Identify which cell holds the provided text, then report its (x, y) central coordinate. 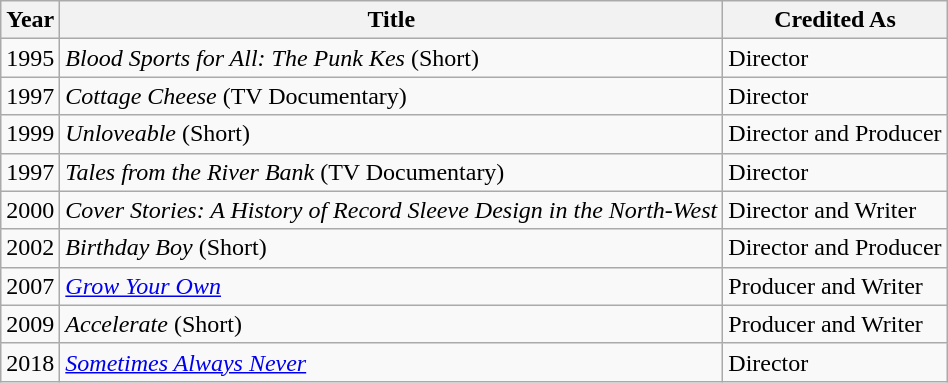
Tales from the River Bank (TV Documentary) (392, 172)
2002 (30, 248)
Accelerate (Short) (392, 324)
Sometimes Always Never (392, 362)
Grow Your Own (392, 286)
Cottage Cheese (TV Documentary) (392, 96)
2007 (30, 286)
Blood Sports for All: The Punk Kes (Short) (392, 58)
Cover Stories: A History of Record Sleeve Design in the North-West (392, 210)
Director and Writer (835, 210)
Unloveable (Short) (392, 134)
2000 (30, 210)
1999 (30, 134)
2018 (30, 362)
1995 (30, 58)
2009 (30, 324)
Credited As (835, 20)
Title (392, 20)
Year (30, 20)
Birthday Boy (Short) (392, 248)
